Pinpoint the cell where the given text exists, returning its (x, y) midpoint coordinate. 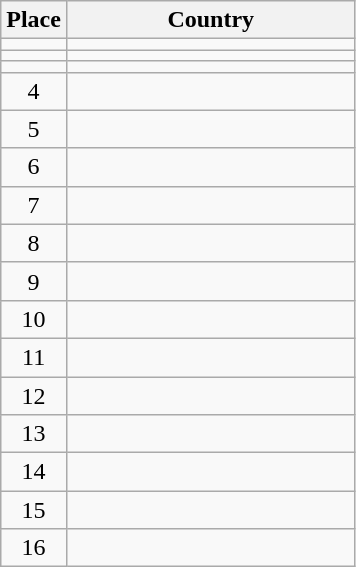
5 (34, 129)
8 (34, 243)
14 (34, 472)
11 (34, 357)
7 (34, 205)
16 (34, 548)
15 (34, 510)
10 (34, 319)
13 (34, 434)
12 (34, 395)
9 (34, 281)
4 (34, 91)
Country (210, 20)
6 (34, 167)
Place (34, 20)
